From the cell containing the given text, extract its center point as (X, Y) coordinate. 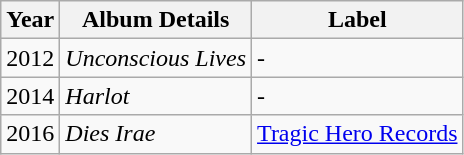
2016 (30, 134)
Tragic Hero Records (358, 134)
Album Details (156, 20)
Unconscious Lives (156, 58)
2014 (30, 96)
Label (358, 20)
Dies Irae (156, 134)
2012 (30, 58)
Year (30, 20)
Harlot (156, 96)
